Determine the (x, y) coordinate at the center of the cell enclosing the given text.  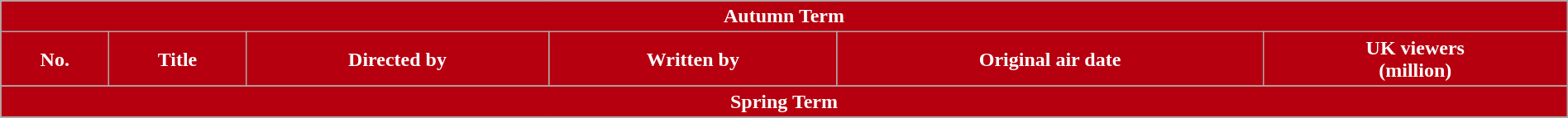
Spring Term (784, 101)
Written by (693, 59)
UK viewers(million) (1415, 59)
Original air date (1050, 59)
Autumn Term (784, 17)
Title (177, 59)
Directed by (397, 59)
No. (55, 59)
